From the cell containing the given text, extract its center point as (X, Y) coordinate. 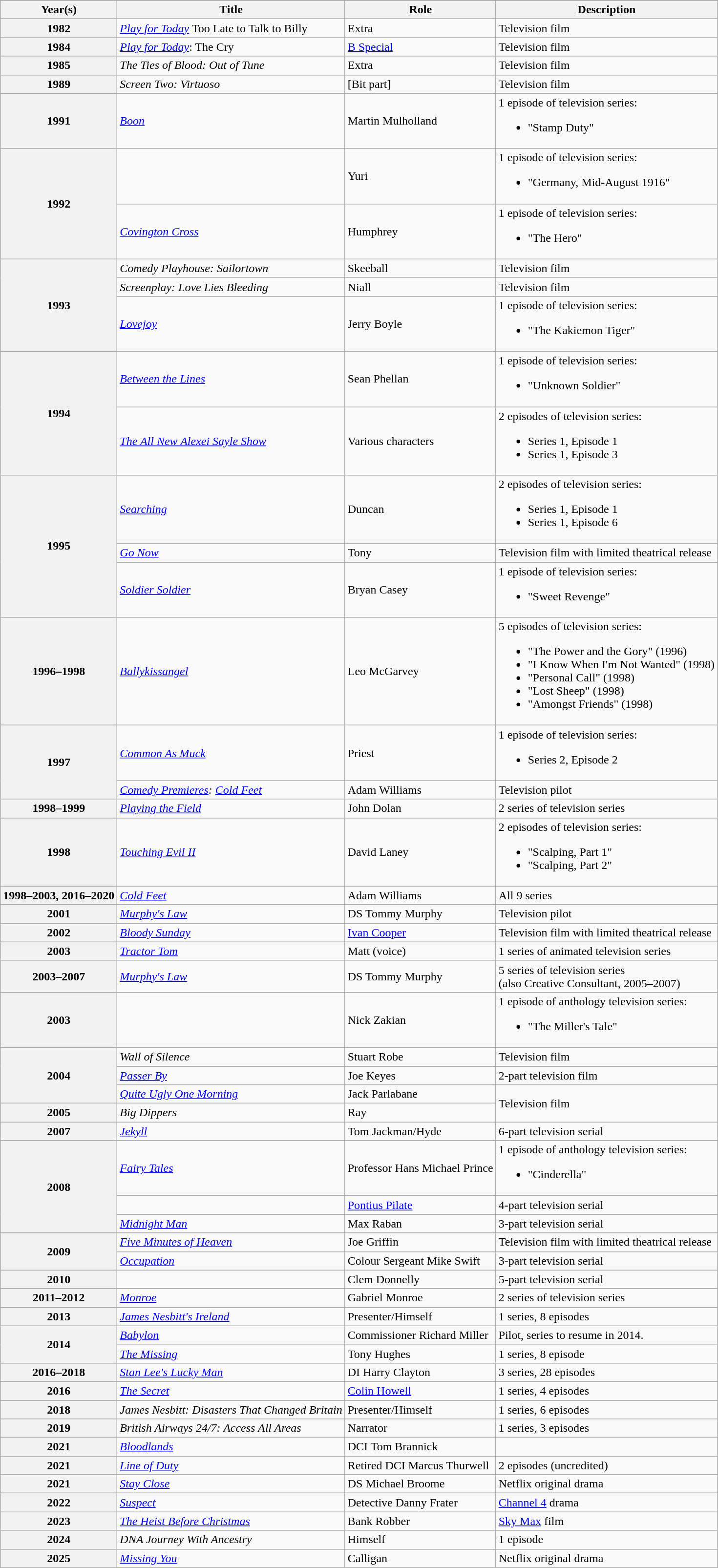
Quite Ugly One Morning (231, 1094)
John Dolan (420, 808)
Bryan Casey (420, 590)
2016 (59, 1391)
Calligan (420, 1558)
Passer By (231, 1075)
Commissioner Richard Miller (420, 1335)
2011–2012 (59, 1298)
1 episode of television series:"Stamp Duty" (607, 121)
1998–2003, 2016–2020 (59, 895)
James Nesbitt: Disasters That Changed Britain (231, 1409)
Playing the Field (231, 808)
3 series, 28 episodes (607, 1372)
2014 (59, 1344)
Matt (voice) (420, 951)
Role (420, 10)
Year(s) (59, 10)
2024 (59, 1540)
Detective Danny Frater (420, 1503)
1998–1999 (59, 808)
2025 (59, 1558)
1994 (59, 413)
2018 (59, 1409)
Wall of Silence (231, 1057)
Description (607, 10)
DS Michael Broome (420, 1484)
Boon (231, 121)
2001 (59, 914)
2010 (59, 1279)
Tractor Tom (231, 951)
Bloodlands (231, 1447)
2008 (59, 1187)
Midnight Man (231, 1224)
1 episode of television series:Series 2, Episode 2 (607, 753)
Monroe (231, 1298)
Play for Today: The Cry (231, 47)
Go Now (231, 553)
2023 (59, 1521)
1 series, 8 episode (607, 1354)
Jekyll (231, 1131)
The Ties of Blood: Out of Tune (231, 65)
DNA Journey With Ancestry (231, 1540)
1 episode of television series:"Germany, Mid-August 1916" (607, 176)
1 episode of anthology television series:"The Miller's Tale" (607, 1020)
1 series, 8 episodes (607, 1316)
5 series of television series(also Creative Consultant, 2005–2007) (607, 976)
Between the Lines (231, 379)
Colin Howell (420, 1391)
1993 (59, 305)
2 episodes of television series:Series 1, Episode 1Series 1, Episode 6 (607, 509)
2 episodes of television series:Series 1, Episode 1Series 1, Episode 3 (607, 441)
Yuri (420, 176)
Martin Mulholland (420, 121)
Fairy Tales (231, 1168)
Max Raban (420, 1224)
The Heist Before Christmas (231, 1521)
Himself (420, 1540)
Bloody Sunday (231, 932)
6-part television serial (607, 1131)
1 episode of television series:"The Kakiemon Tiger" (607, 323)
2009 (59, 1251)
1 episode of television series:"Unknown Soldier" (607, 379)
Covington Cross (231, 232)
Sky Max film (607, 1521)
5-part television serial (607, 1279)
Humphrey (420, 232)
1998 (59, 852)
Play for Today Too Late to Talk to Billy (231, 28)
1982 (59, 28)
2003–2007 (59, 976)
1 series, 4 episodes (607, 1391)
Title (231, 10)
Gabriel Monroe (420, 1298)
Clem Donnelly (420, 1279)
1 episode (607, 1540)
2005 (59, 1113)
James Nesbitt's Ireland (231, 1316)
Stan Lee's Lucky Man (231, 1372)
Missing You (231, 1558)
The All New Alexei Sayle Show (231, 441)
DI Harry Clayton (420, 1372)
Leo McGarvey (420, 671)
Niall (420, 287)
Jerry Boyle (420, 323)
Jack Parlabane (420, 1094)
Skeeball (420, 268)
Nick Zakian (420, 1020)
2-part television film (607, 1075)
Common As Muck (231, 753)
Soldier Soldier (231, 590)
2 episodes of television series:"Scalping, Part 1""Scalping, Part 2" (607, 852)
Screen Two: Virtuoso (231, 84)
Lovejoy (231, 323)
British Airways 24/7: Access All Areas (231, 1428)
Pilot, series to resume in 2014. (607, 1335)
2002 (59, 932)
1984 (59, 47)
2019 (59, 1428)
[Bit part] (420, 84)
1 episode of television series:"The Hero" (607, 232)
2022 (59, 1503)
1 series of animated television series (607, 951)
1991 (59, 121)
Ballykissangel (231, 671)
1989 (59, 84)
Five Minutes of Heaven (231, 1242)
Duncan (420, 509)
Ray (420, 1113)
2013 (59, 1316)
4-part television serial (607, 1205)
Screenplay: Love Lies Bleeding (231, 287)
Bank Robber (420, 1521)
1997 (59, 762)
Big Dippers (231, 1113)
1985 (59, 65)
1996–1998 (59, 671)
All 9 series (607, 895)
2016–2018 (59, 1372)
Priest (420, 753)
Babylon (231, 1335)
Retired DCI Marcus Thurwell (420, 1465)
Sean Phellan (420, 379)
The Secret (231, 1391)
Line of Duty (231, 1465)
Occupation (231, 1261)
Joe Keyes (420, 1075)
Comedy Playhouse: Sailortown (231, 268)
Joe Griffin (420, 1242)
Channel 4 drama (607, 1503)
Suspect (231, 1503)
Searching (231, 509)
2007 (59, 1131)
Pontius Pilate (420, 1205)
Professor Hans Michael Prince (420, 1168)
1992 (59, 204)
Touching Evil II (231, 852)
Ivan Cooper (420, 932)
Stuart Robe (420, 1057)
Colour Sergeant Mike Swift (420, 1261)
2004 (59, 1075)
1 episode of anthology television series:"Cinderella" (607, 1168)
Tom Jackman/Hyde (420, 1131)
Cold Feet (231, 895)
1 series, 6 episodes (607, 1409)
B Special (420, 47)
Tony Hughes (420, 1354)
Various characters (420, 441)
The Missing (231, 1354)
Stay Close (231, 1484)
DCI Tom Brannick (420, 1447)
1995 (59, 546)
2 episodes (uncredited) (607, 1465)
1 series, 3 episodes (607, 1428)
Comedy Premieres: Cold Feet (231, 790)
Tony (420, 553)
David Laney (420, 852)
1 episode of television series:"Sweet Revenge" (607, 590)
Narrator (420, 1428)
